From the cell containing the given text, extract its center point as [X, Y] coordinate. 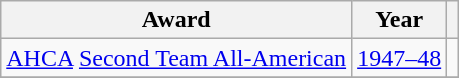
AHCA Second Team All-American [176, 58]
1947–48 [400, 58]
Award [176, 20]
Year [400, 20]
